Identify which cell holds the provided text, then report its [x, y] central coordinate. 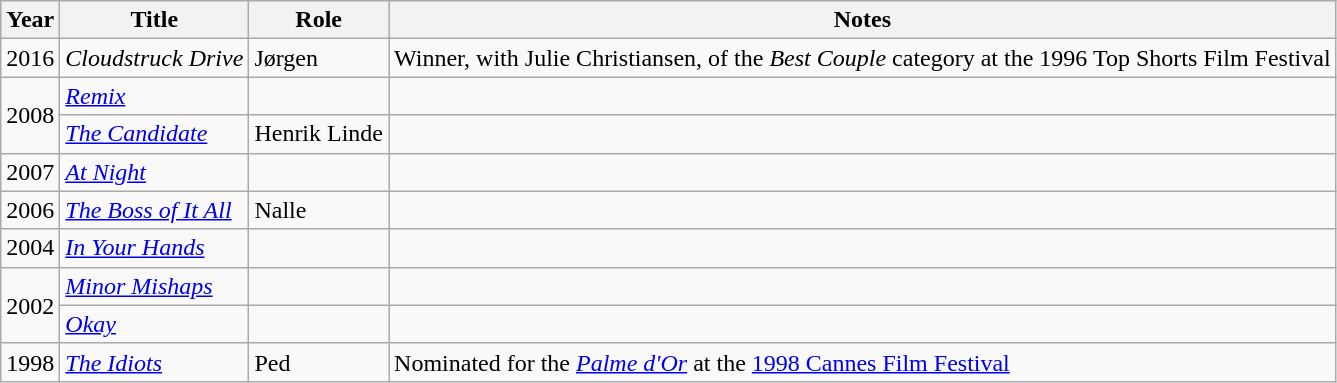
Title [154, 20]
2002 [30, 305]
Year [30, 20]
Nominated for the Palme d'Or at the 1998 Cannes Film Festival [863, 362]
2016 [30, 58]
Minor Mishaps [154, 286]
Cloudstruck Drive [154, 58]
The Boss of It All [154, 210]
Henrik Linde [319, 134]
2007 [30, 172]
The Idiots [154, 362]
The Candidate [154, 134]
Winner, with Julie Christiansen, of the Best Couple category at the 1996 Top Shorts Film Festival [863, 58]
2004 [30, 248]
Role [319, 20]
2008 [30, 115]
In Your Hands [154, 248]
At Night [154, 172]
2006 [30, 210]
1998 [30, 362]
Ped [319, 362]
Okay [154, 324]
Nalle [319, 210]
Remix [154, 96]
Jørgen [319, 58]
Notes [863, 20]
